From the cell containing the given text, extract its center point as [X, Y] coordinate. 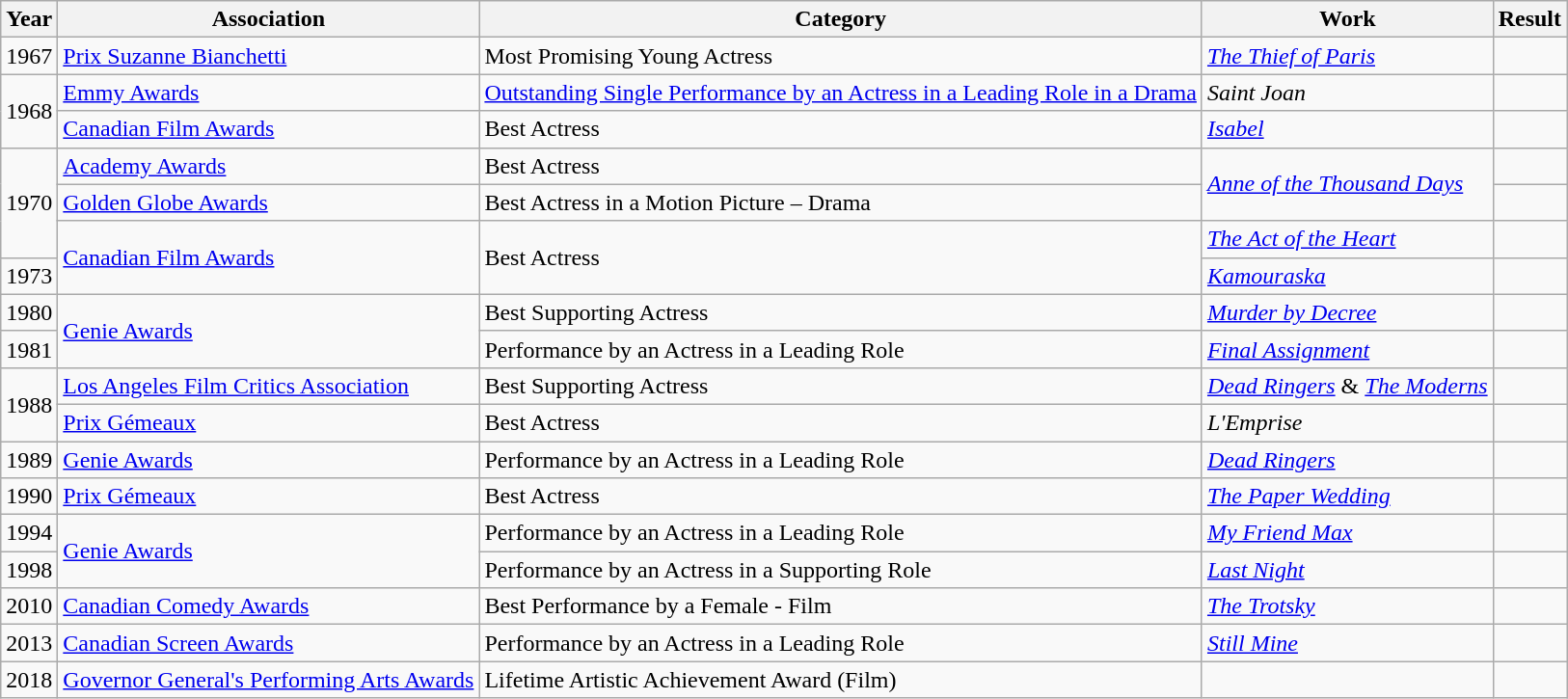
2013 [29, 643]
Isabel [1347, 129]
1967 [29, 56]
Golden Globe Awards [268, 202]
1968 [29, 111]
Association [268, 19]
Final Assignment [1347, 349]
Category [841, 19]
The Paper Wedding [1347, 497]
Year [29, 19]
The Thief of Paris [1347, 56]
1994 [29, 533]
Still Mine [1347, 643]
The Trotsky [1347, 606]
L'Emprise [1347, 422]
Dead Ringers [1347, 460]
1980 [29, 312]
Most Promising Young Actress [841, 56]
1998 [29, 570]
2018 [29, 680]
Emmy Awards [268, 93]
Murder by Decree [1347, 312]
1989 [29, 460]
Best Performance by a Female - Film [841, 606]
Best Actress in a Motion Picture – Drama [841, 202]
My Friend Max [1347, 533]
Academy Awards [268, 166]
Last Night [1347, 570]
1981 [29, 349]
Lifetime Artistic Achievement Award (Film) [841, 680]
Governor General's Performing Arts Awards [268, 680]
1973 [29, 276]
Canadian Comedy Awards [268, 606]
Outstanding Single Performance by an Actress in a Leading Role in a Drama [841, 93]
Work [1347, 19]
Result [1529, 19]
Saint Joan [1347, 93]
1990 [29, 497]
Prix Suzanne Bianchetti [268, 56]
Los Angeles Film Critics Association [268, 386]
2010 [29, 606]
Dead Ringers & The Moderns [1347, 386]
Performance by an Actress in a Supporting Role [841, 570]
Anne of the Thousand Days [1347, 184]
1988 [29, 404]
The Act of the Heart [1347, 239]
Kamouraska [1347, 276]
Canadian Screen Awards [268, 643]
1970 [29, 202]
